Determine the (X, Y) coordinate at the center of the cell enclosing the given text.  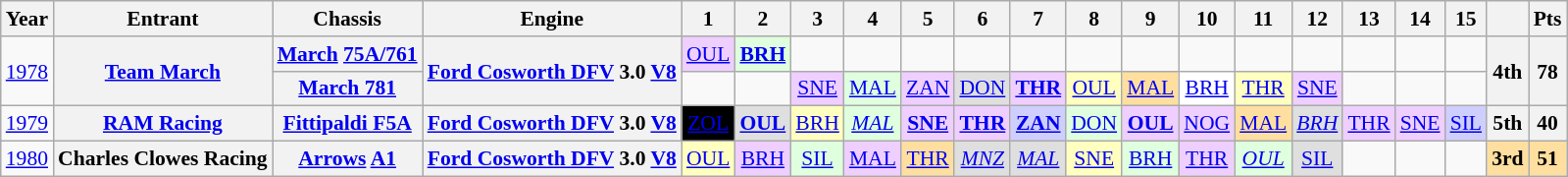
40 (1547, 124)
Charles Clowes Racing (163, 159)
March 781 (347, 88)
4th (1508, 71)
1979 (27, 124)
6 (983, 19)
3 (818, 19)
51 (1547, 159)
1 (708, 19)
15 (1467, 19)
Pts (1547, 19)
Year (27, 19)
Fittipaldi F5A (347, 124)
4 (873, 19)
NOG (1206, 124)
10 (1206, 19)
RAM Racing (163, 124)
7 (1037, 19)
March 75A/761 (347, 54)
78 (1547, 71)
5th (1508, 124)
14 (1420, 19)
8 (1094, 19)
Engine (552, 19)
13 (1369, 19)
MNZ (983, 159)
Chassis (347, 19)
3rd (1508, 159)
11 (1263, 19)
12 (1317, 19)
1978 (27, 71)
1980 (27, 159)
Arrows A1 (347, 159)
ZOL (708, 124)
Team March (163, 71)
Entrant (163, 19)
5 (928, 19)
2 (763, 19)
9 (1150, 19)
